Search for the cell housing the specified text and yield its [X, Y] center coordinate. 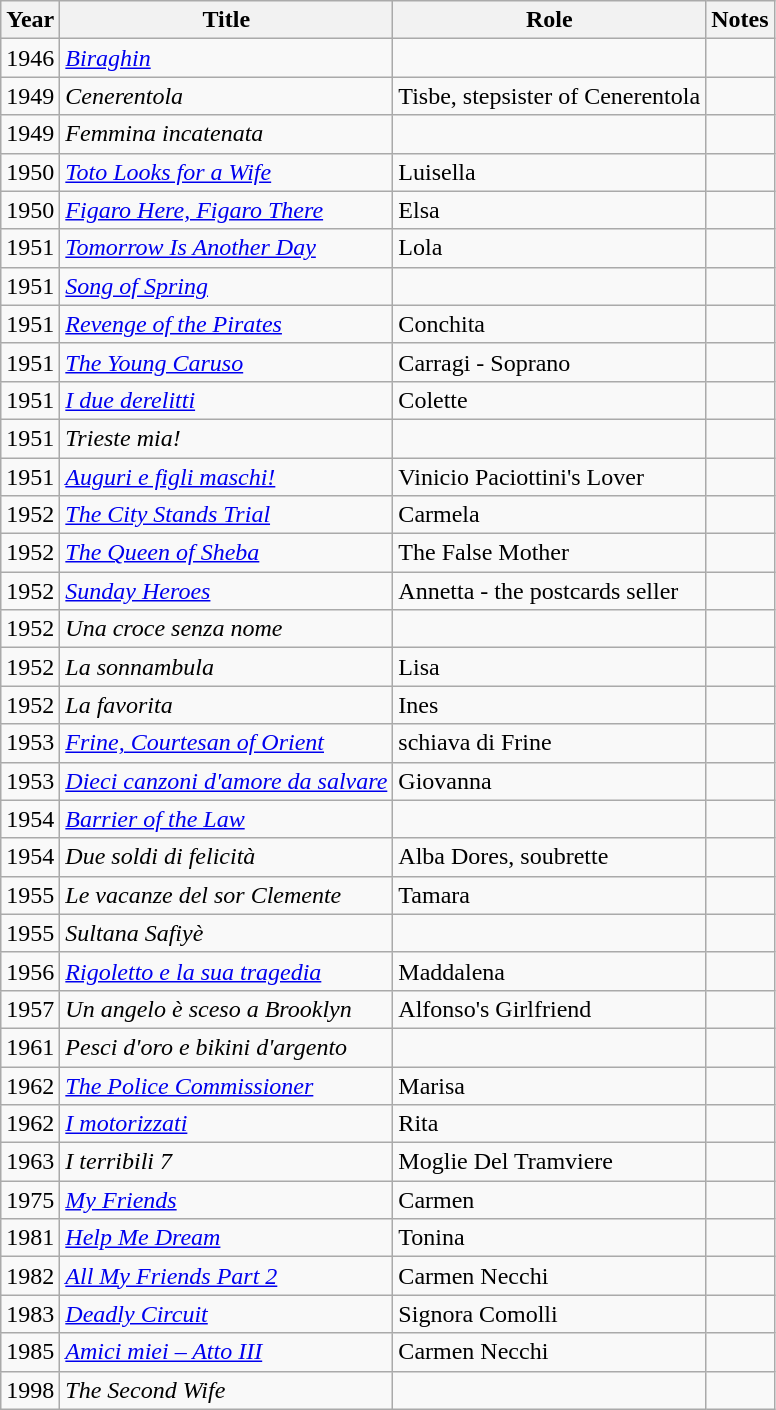
1975 [30, 1200]
1957 [30, 1009]
1956 [30, 971]
Year [30, 20]
Rita [550, 1124]
Elsa [550, 210]
Tamara [550, 895]
Sunday Heroes [226, 591]
My Friends [226, 1200]
Notes [740, 20]
schiava di Frine [550, 743]
Figaro Here, Figaro There [226, 210]
Le vacanze del sor Clemente [226, 895]
Lola [550, 248]
Amici miei – Atto III [226, 1352]
Moglie Del Tramviere [550, 1162]
Cenerentola [226, 96]
1961 [30, 1047]
Femmina incatenata [226, 134]
Un angelo è sceso a Brooklyn [226, 1009]
1982 [30, 1276]
The False Mother [550, 553]
Carmen [550, 1200]
Marisa [550, 1085]
Annetta - the postcards seller [550, 591]
Song of Spring [226, 286]
The Police Commissioner [226, 1085]
1963 [30, 1162]
Title [226, 20]
Signora Comolli [550, 1314]
Tisbe, stepsister of Cenerentola [550, 96]
Alba Dores, soubrette [550, 857]
1983 [30, 1314]
Dieci canzoni d'amore da salvare [226, 781]
Giovanna [550, 781]
Tonina [550, 1238]
1998 [30, 1390]
Alfonso's Girlfriend [550, 1009]
Conchita [550, 324]
Due soldi di felicità [226, 857]
Tomorrow Is Another Day [226, 248]
Sultana Safiyè [226, 933]
Luisella [550, 172]
Biraghin [226, 58]
Deadly Circuit [226, 1314]
Ines [550, 705]
I due derelitti [226, 400]
Rigoletto e la sua tragedia [226, 971]
Frine, Courtesan of Orient [226, 743]
The Young Caruso [226, 362]
All My Friends Part 2 [226, 1276]
Role [550, 20]
Auguri e figli maschi! [226, 477]
Barrier of the Law [226, 819]
Trieste mia! [226, 438]
I motorizzati [226, 1124]
I terribili 7 [226, 1162]
Pesci d'oro e bikini d'argento [226, 1047]
1985 [30, 1352]
Carmela [550, 515]
Una croce senza nome [226, 629]
The Queen of Sheba [226, 553]
1946 [30, 58]
Vinicio Paciottini's Lover [550, 477]
1981 [30, 1238]
The City Stands Trial [226, 515]
Toto Looks for a Wife [226, 172]
La favorita [226, 705]
Colette [550, 400]
The Second Wife [226, 1390]
Carragi - Soprano [550, 362]
Maddalena [550, 971]
Lisa [550, 667]
Revenge of the Pirates [226, 324]
Help Me Dream [226, 1238]
La sonnambula [226, 667]
